Locate the cell with the specified text and output its (x, y) center coordinate. 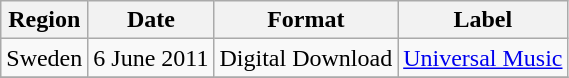
6 June 2011 (151, 58)
Digital Download (306, 58)
Date (151, 20)
Format (306, 20)
Label (483, 20)
Region (44, 20)
Sweden (44, 58)
Universal Music (483, 58)
